For the text-containing cell, return its midpoint in (x, y) coordinate format. 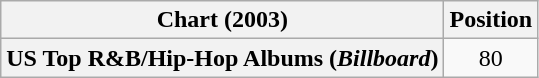
US Top R&B/Hip-Hop Albums (Billboard) (222, 58)
80 (491, 58)
Chart (2003) (222, 20)
Position (491, 20)
